Return [X, Y] of the center of cell containing provided text 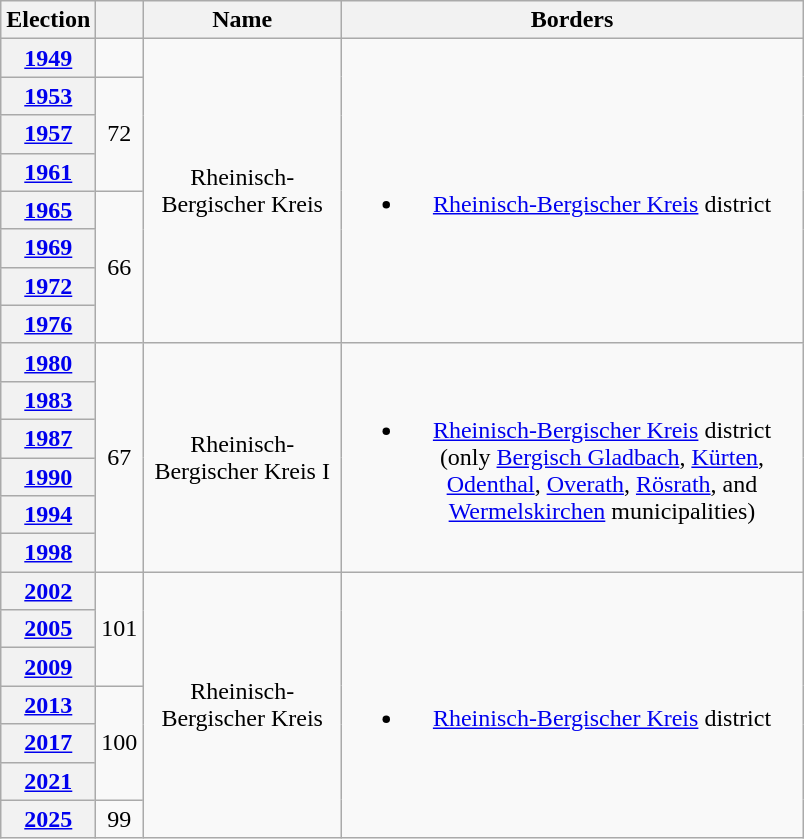
Election [48, 20]
66 [120, 267]
Rheinisch-Bergischer Kreis district (only Bergisch Gladbach, Kürten, Odenthal, Overath, Rösrath, and Wermelskirchen municipalities) [572, 457]
2002 [48, 591]
2009 [48, 667]
1983 [48, 400]
1976 [48, 324]
1972 [48, 286]
2021 [48, 781]
2017 [48, 743]
99 [120, 819]
1987 [48, 438]
101 [120, 629]
2025 [48, 819]
1980 [48, 362]
1965 [48, 210]
1998 [48, 553]
Rheinisch-Bergischer Kreis I [242, 457]
1990 [48, 477]
1969 [48, 248]
1994 [48, 515]
2005 [48, 629]
67 [120, 457]
1949 [48, 58]
2013 [48, 705]
Name [242, 20]
1957 [48, 134]
1961 [48, 172]
Borders [572, 20]
72 [120, 134]
100 [120, 743]
1953 [48, 96]
